For the text-containing cell, return its midpoint in (x, y) coordinate format. 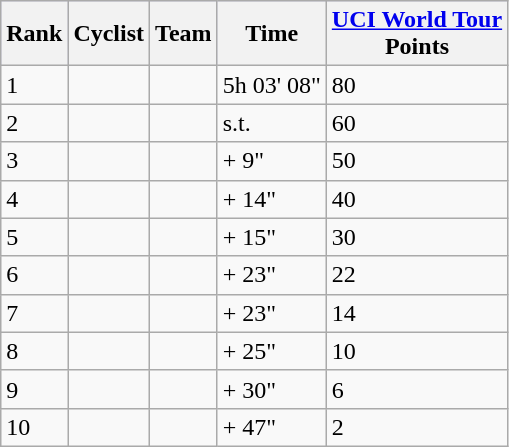
50 (416, 161)
+ 25" (272, 351)
4 (34, 199)
5 (34, 237)
Team (184, 34)
UCI World TourPoints (416, 34)
22 (416, 275)
+ 14" (272, 199)
Rank (34, 34)
+ 47" (272, 427)
5h 03' 08" (272, 85)
+ 9" (272, 161)
14 (416, 313)
Cyclist (109, 34)
40 (416, 199)
80 (416, 85)
9 (34, 389)
1 (34, 85)
60 (416, 123)
Time (272, 34)
7 (34, 313)
s.t. (272, 123)
3 (34, 161)
8 (34, 351)
30 (416, 237)
+ 30" (272, 389)
+ 15" (272, 237)
